Capture the cell that displays the provided text and extract its (X, Y) central coordinate. 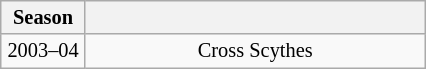
2003–04 (44, 51)
Cross Scythes (255, 51)
Season (44, 17)
